Scan for the cell matching the given text and deliver its [X, Y] coordinate at center. 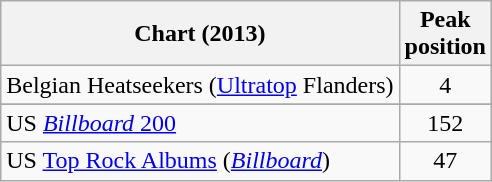
Peakposition [445, 34]
4 [445, 85]
US Billboard 200 [200, 123]
US Top Rock Albums (Billboard) [200, 161]
47 [445, 161]
152 [445, 123]
Chart (2013) [200, 34]
Belgian Heatseekers (Ultratop Flanders) [200, 85]
